Provide the [X, Y] coordinate of the cell's center where the given text is located.  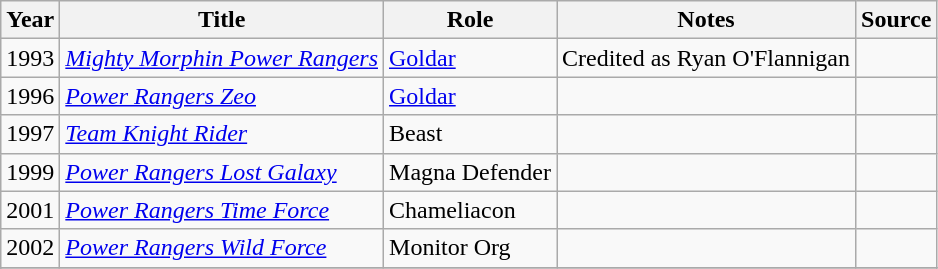
2002 [30, 248]
1996 [30, 96]
1993 [30, 58]
Role [470, 20]
Monitor Org [470, 248]
Magna Defender [470, 172]
Power Rangers Wild Force [222, 248]
Team Knight Rider [222, 134]
Beast [470, 134]
Title [222, 20]
1997 [30, 134]
Power Rangers Zeo [222, 96]
Power Rangers Lost Galaxy [222, 172]
Chameliacon [470, 210]
2001 [30, 210]
Notes [706, 20]
Source [896, 20]
Year [30, 20]
Mighty Morphin Power Rangers [222, 58]
Power Rangers Time Force [222, 210]
1999 [30, 172]
Credited as Ryan O'Flannigan [706, 58]
